Locate the cell with the specified text and output its [X, Y] center coordinate. 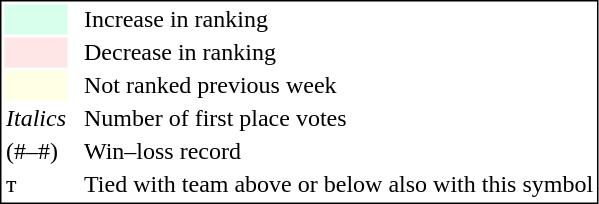
Decrease in ranking [338, 53]
Not ranked previous week [338, 85]
Number of first place votes [338, 119]
т [36, 185]
Italics [36, 119]
Increase in ranking [338, 19]
Win–loss record [338, 151]
Tied with team above or below also with this symbol [338, 185]
(#–#) [36, 151]
